Return (X, Y) of the center of cell containing provided text 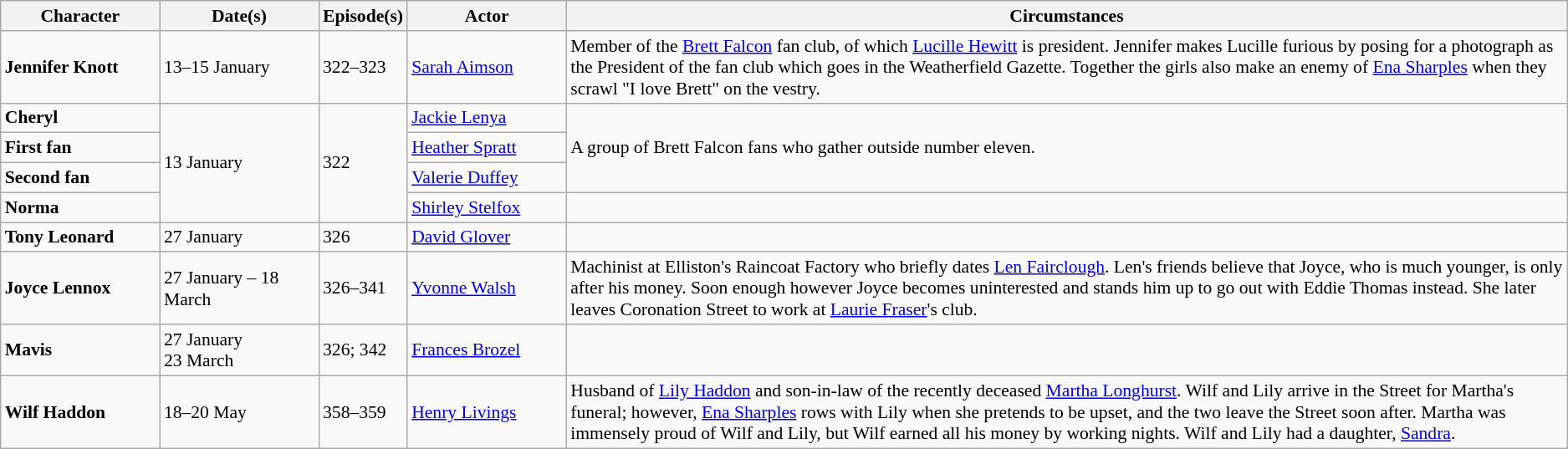
Yvonne Walsh (487, 289)
Second fan (80, 178)
322 (363, 162)
18–20 May (239, 411)
Henry Livings (487, 411)
326–341 (363, 289)
A group of Brett Falcon fans who gather outside number eleven. (1066, 147)
13 January (239, 162)
Date(s) (239, 16)
Actor (487, 16)
Sarah Aimson (487, 67)
Mavis (80, 350)
First fan (80, 148)
Jackie Lenya (487, 118)
27 January (239, 237)
Shirley Stelfox (487, 207)
Circumstances (1066, 16)
Character (80, 16)
27 January – 18 March (239, 289)
Joyce Lennox (80, 289)
Cheryl (80, 118)
Episode(s) (363, 16)
Heather Spratt (487, 148)
326 (363, 237)
326; 342 (363, 350)
322–323 (363, 67)
Norma (80, 207)
27 January23 March (239, 350)
358–359 (363, 411)
Tony Leonard (80, 237)
Frances Brozel (487, 350)
Valerie Duffey (487, 178)
Wilf Haddon (80, 411)
David Glover (487, 237)
13–15 January (239, 67)
Jennifer Knott (80, 67)
